Capture the cell that displays the provided text and extract its [X, Y] central coordinate. 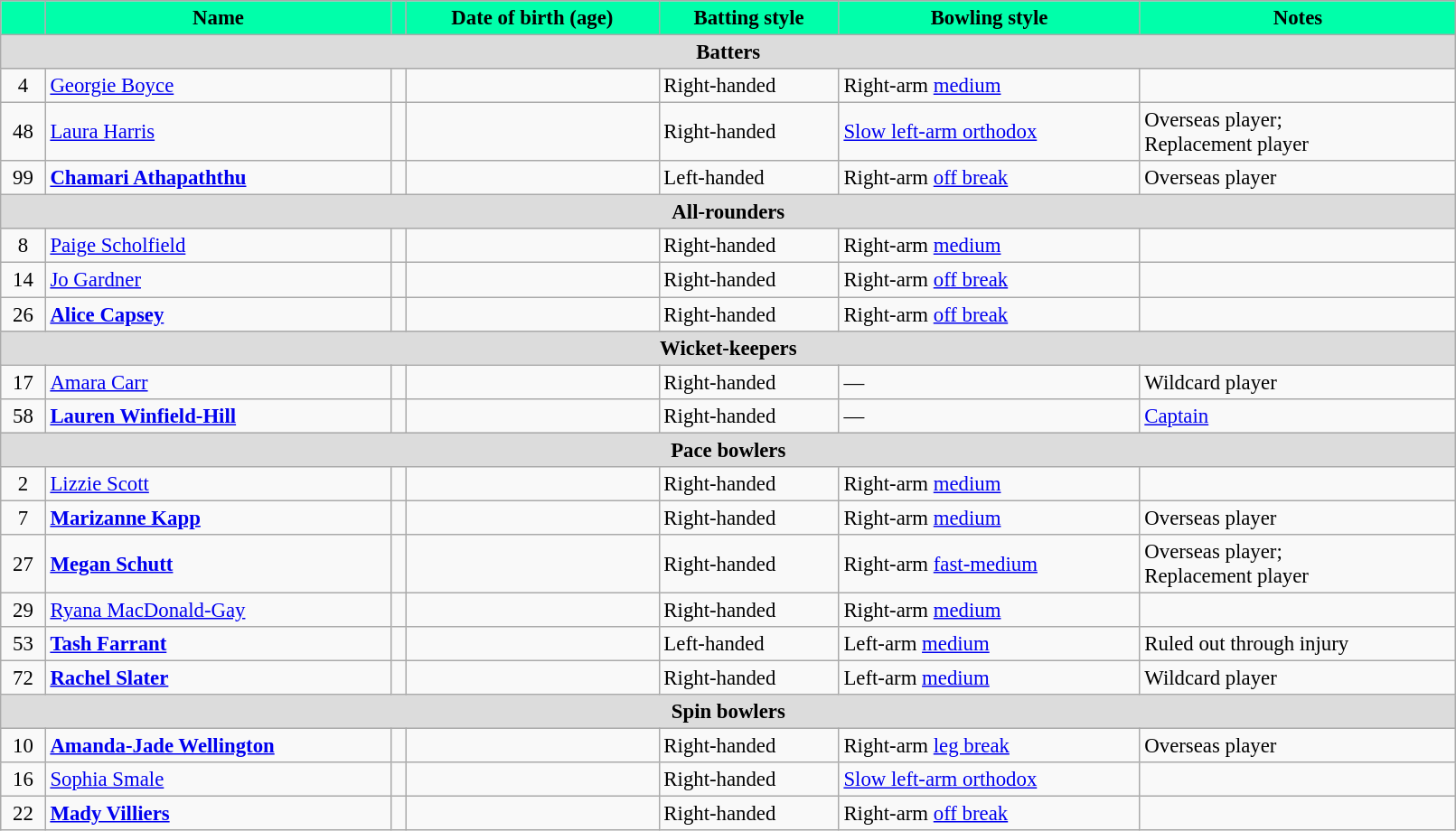
17 [23, 382]
26 [23, 314]
Spin bowlers [728, 712]
Amara Carr [219, 382]
Marizanne Kapp [219, 518]
Wicket-keepers [728, 348]
Mady Villiers [219, 814]
Megan Schutt [219, 564]
Batting style [748, 18]
99 [23, 178]
7 [23, 518]
Lizzie Scott [219, 484]
Jo Gardner [219, 280]
Pace bowlers [728, 450]
Georgie Boyce [219, 86]
Batters [728, 52]
Alice Capsey [219, 314]
10 [23, 746]
Ruled out through injury [1298, 644]
Bowling style [989, 18]
Date of birth (age) [532, 18]
8 [23, 247]
Rachel Slater [219, 678]
27 [23, 564]
All-rounders [728, 212]
Chamari Athapaththu [219, 178]
72 [23, 678]
Laura Harris [219, 132]
53 [23, 644]
Right-arm leg break [989, 746]
4 [23, 86]
Tash Farrant [219, 644]
29 [23, 610]
2 [23, 484]
14 [23, 280]
22 [23, 814]
Captain [1298, 415]
Paige Scholfield [219, 247]
Amanda-Jade Wellington [219, 746]
Lauren Winfield-Hill [219, 415]
Right-arm fast-medium [989, 564]
Sophia Smale [219, 780]
48 [23, 132]
Name [219, 18]
58 [23, 415]
Notes [1298, 18]
Ryana MacDonald-Gay [219, 610]
16 [23, 780]
